Extract the (x, y) coordinate from the center of the cell holding the provided text.  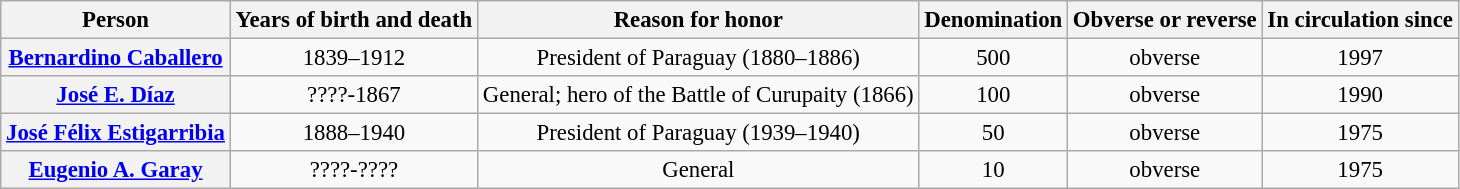
Denomination (994, 20)
????-???? (354, 170)
100 (994, 95)
José Félix Estigarribia (116, 133)
50 (994, 133)
Eugenio A. Garay (116, 170)
President of Paraguay (1880–1886) (698, 58)
10 (994, 170)
1997 (1360, 58)
President of Paraguay (1939–1940) (698, 133)
Obverse or reverse (1165, 20)
José E. Díaz (116, 95)
General; hero of the Battle of Curupaity (1866) (698, 95)
In circulation since (1360, 20)
Reason for honor (698, 20)
Years of birth and death (354, 20)
1990 (1360, 95)
1839–1912 (354, 58)
????-1867 (354, 95)
500 (994, 58)
General (698, 170)
1888–1940 (354, 133)
Person (116, 20)
Bernardino Caballero (116, 58)
